Locate the cell with the specified text and output its [X, Y] center coordinate. 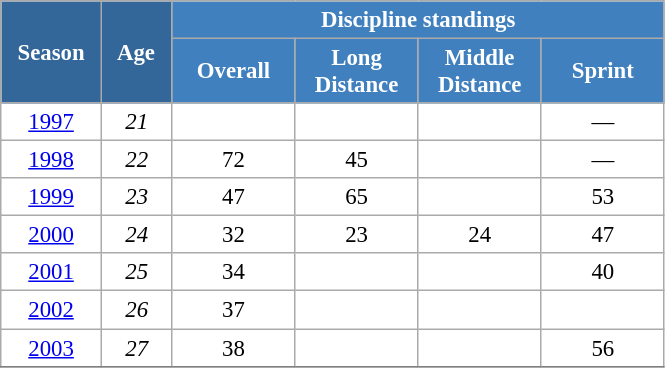
38 [234, 348]
1997 [52, 122]
1998 [52, 160]
56 [602, 348]
32 [234, 235]
Long Distance [356, 72]
1999 [52, 197]
72 [234, 160]
22 [136, 160]
34 [234, 273]
21 [136, 122]
2000 [52, 235]
65 [356, 197]
25 [136, 273]
2003 [52, 348]
Age [136, 52]
Discipline standings [418, 20]
2002 [52, 310]
26 [136, 310]
27 [136, 348]
Sprint [602, 72]
37 [234, 310]
40 [602, 273]
45 [356, 160]
Middle Distance [480, 72]
53 [602, 197]
2001 [52, 273]
Season [52, 52]
Overall [234, 72]
